Detect which cell encompasses the target text, then output its [x, y] center coordinate. 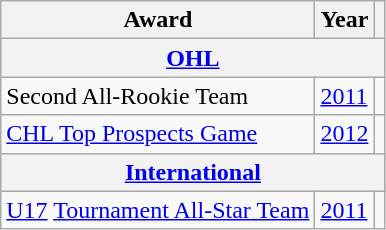
International [193, 172]
U17 Tournament All-Star Team [158, 210]
Award [158, 20]
CHL Top Prospects Game [158, 134]
Second All-Rookie Team [158, 96]
OHL [193, 58]
2012 [344, 134]
Year [344, 20]
